Find where the given text appears and provide that cell's center as [X, Y] coordinate. 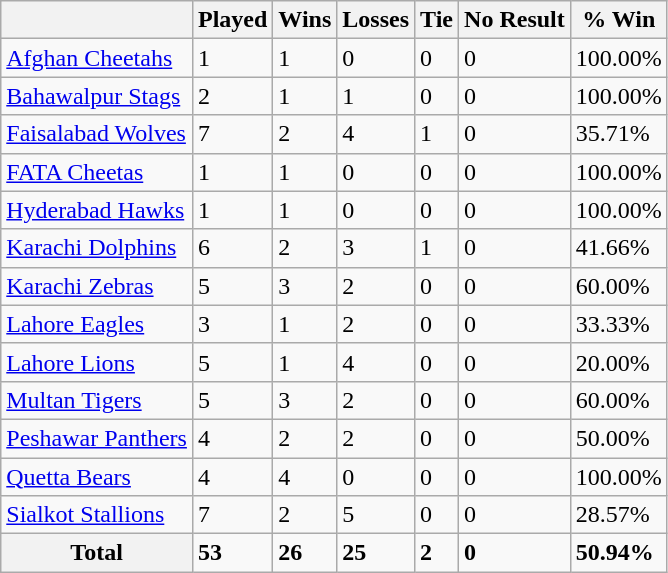
Hyderabad Hawks [97, 210]
Faisalabad Wolves [97, 134]
50.94% [618, 553]
Losses [376, 20]
% Win [618, 20]
Afghan Cheetahs [97, 58]
FATA Cheetas [97, 172]
Quetta Bears [97, 477]
20.00% [618, 362]
50.00% [618, 438]
Sialkot Stallions [97, 515]
33.33% [618, 324]
Lahore Eagles [97, 324]
6 [232, 248]
53 [232, 553]
Multan Tigers [97, 400]
Karachi Zebras [97, 286]
28.57% [618, 515]
Peshawar Panthers [97, 438]
Karachi Dolphins [97, 248]
Played [232, 20]
No Result [515, 20]
25 [376, 553]
Lahore Lions [97, 362]
Wins [305, 20]
35.71% [618, 134]
Bahawalpur Stags [97, 96]
26 [305, 553]
41.66% [618, 248]
Total [97, 553]
Tie [437, 20]
